From the cell containing the given text, extract its center point as (x, y) coordinate. 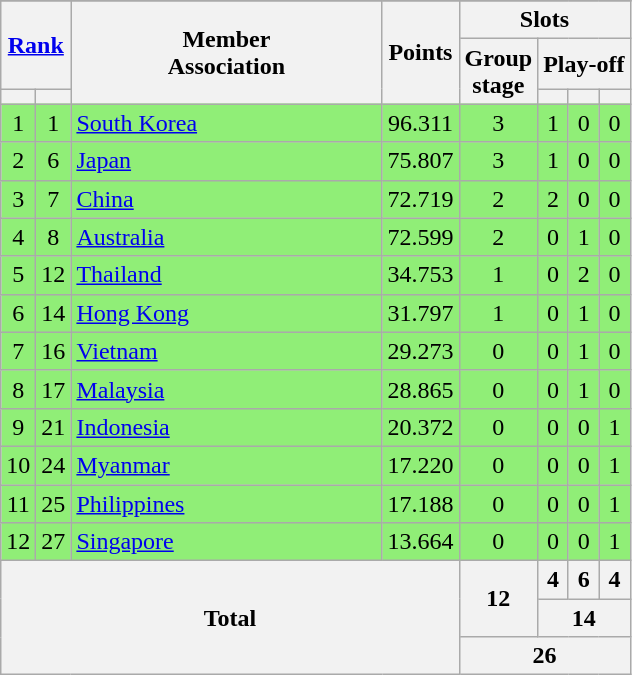
28.865 (420, 389)
24 (54, 465)
Myanmar (226, 465)
16 (54, 351)
72.719 (420, 199)
17.220 (420, 465)
29.273 (420, 351)
Points (420, 52)
75.807 (420, 161)
10 (18, 465)
21 (54, 427)
17 (54, 389)
MemberAssociation (226, 52)
17.188 (420, 503)
Groupstage (498, 72)
Hong Kong (226, 313)
25 (54, 503)
Total (230, 618)
26 (544, 656)
Rank (36, 45)
5 (18, 275)
China (226, 199)
11 (18, 503)
Indonesia (226, 427)
96.311 (420, 123)
Malaysia (226, 389)
Thailand (226, 275)
Singapore (226, 542)
Slots (544, 20)
Japan (226, 161)
31.797 (420, 313)
Play-off (584, 64)
Australia (226, 237)
Vietnam (226, 351)
South Korea (226, 123)
13.664 (420, 542)
27 (54, 542)
72.599 (420, 237)
20.372 (420, 427)
34.753 (420, 275)
9 (18, 427)
Philippines (226, 503)
